Determine the [X, Y] coordinate at the center of the cell enclosing the given text.  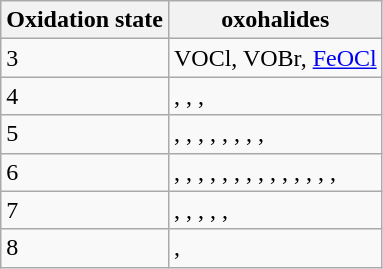
Oxidation state [85, 20]
3 [85, 58]
VOCl, VOBr, FeOCl [275, 58]
6 [85, 172]
oxohalides [275, 20]
, , , , , , , , , , , , , , [275, 172]
4 [85, 96]
, , , , , [275, 210]
, [275, 248]
5 [85, 134]
7 [85, 210]
8 [85, 248]
, , , [275, 96]
, , , , , , , , [275, 134]
